Output the [X, Y] coordinate of the center of the cell containing the given text.  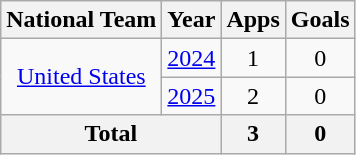
Apps [253, 20]
1 [253, 58]
United States [82, 77]
National Team [82, 20]
Year [192, 20]
3 [253, 134]
2024 [192, 58]
2 [253, 96]
2025 [192, 96]
Total [111, 134]
Goals [320, 20]
